Determine the (X, Y) coordinate at the center of the cell enclosing the given text.  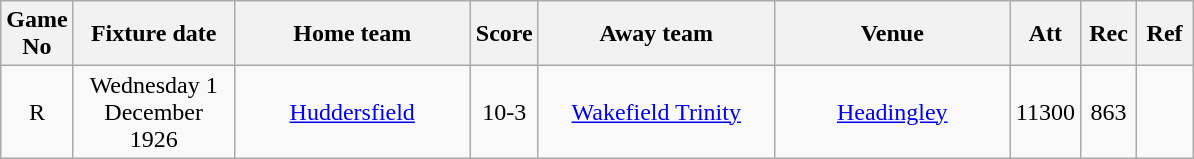
11300 (1045, 112)
863 (1108, 112)
Away team (656, 34)
Home team (352, 34)
Fixture date (154, 34)
Ref (1165, 34)
Wednesday 1 December 1926 (154, 112)
Headingley (892, 112)
Huddersfield (352, 112)
Game No (37, 34)
Venue (892, 34)
R (37, 112)
10-3 (504, 112)
Rec (1108, 34)
Att (1045, 34)
Wakefield Trinity (656, 112)
Score (504, 34)
